Detect which cell encompasses the target text, then output its (x, y) center coordinate. 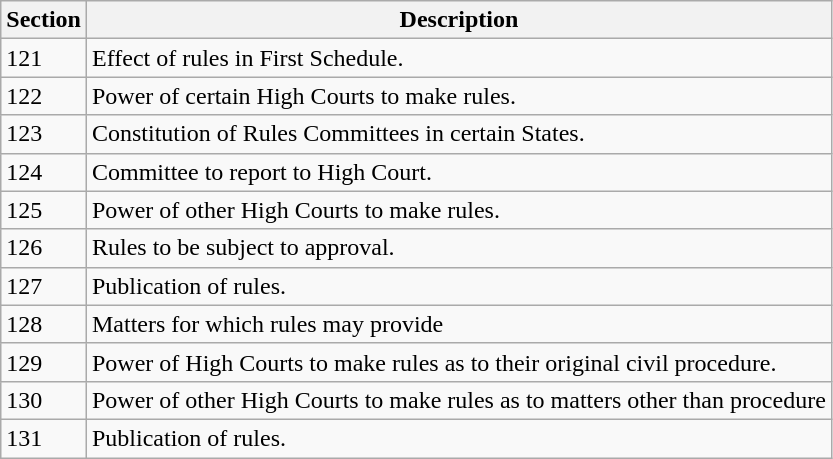
Description (458, 20)
131 (44, 438)
Rules to be subject to approval. (458, 248)
Power of other High Courts to make rules. (458, 210)
Committee to report to High Court. (458, 172)
130 (44, 400)
Power of High Courts to make rules as to their original civil procedure. (458, 362)
122 (44, 96)
125 (44, 210)
127 (44, 286)
Constitution of Rules Committees in certain States. (458, 134)
Section (44, 20)
124 (44, 172)
126 (44, 248)
121 (44, 58)
128 (44, 324)
Matters for which rules may provide (458, 324)
Effect of rules in First Schedule. (458, 58)
Power of other High Courts to make rules as to matters other than procedure (458, 400)
129 (44, 362)
Power of certain High Courts to make rules. (458, 96)
123 (44, 134)
